For the text-containing cell, return its midpoint in (X, Y) coordinate format. 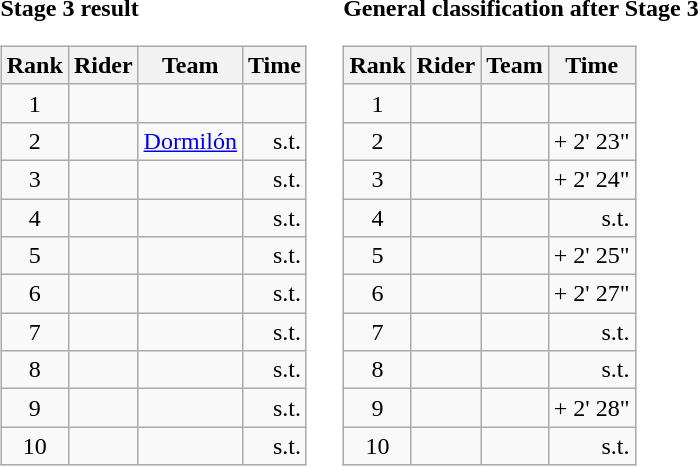
+ 2' 27" (592, 294)
+ 2' 24" (592, 179)
Dormilón (190, 141)
+ 2' 23" (592, 141)
+ 2' 25" (592, 256)
+ 2' 28" (592, 408)
